Return the (X, Y) coordinate for the center point of the cell that contains the specified text.  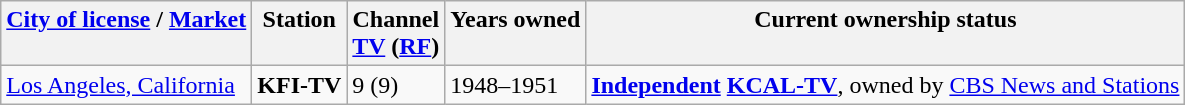
Current ownership status (886, 34)
9 (9) (396, 85)
City of license / Market (126, 34)
1948–1951 (516, 85)
KFI-TV (300, 85)
Independent KCAL-TV, owned by CBS News and Stations (886, 85)
Years owned (516, 34)
Station (300, 34)
ChannelTV (RF) (396, 34)
Los Angeles, California (126, 85)
